Identify which cell holds the provided text, then report its (x, y) central coordinate. 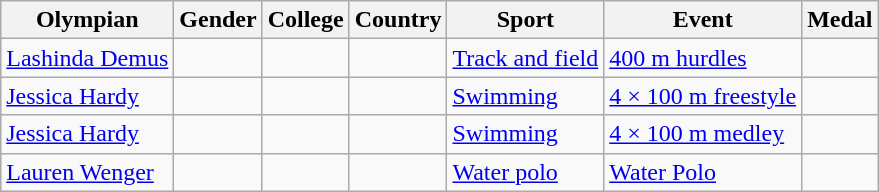
4 × 100 m medley (703, 134)
Track and field (526, 58)
Olympian (88, 20)
Water polo (526, 172)
400 m hurdles (703, 58)
Lauren Wenger (88, 172)
Gender (218, 20)
Sport (526, 20)
Country (398, 20)
College (306, 20)
Water Polo (703, 172)
Medal (840, 20)
Event (703, 20)
Lashinda Demus (88, 58)
4 × 100 m freestyle (703, 96)
